Return [x, y] of the center of cell containing provided text 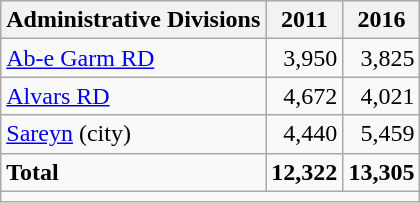
Ab-e Garm RD [134, 58]
2016 [382, 20]
4,440 [304, 134]
Sareyn (city) [134, 134]
2011 [304, 20]
3,825 [382, 58]
4,021 [382, 96]
3,950 [304, 58]
Administrative Divisions [134, 20]
13,305 [382, 172]
Alvars RD [134, 96]
4,672 [304, 96]
5,459 [382, 134]
12,322 [304, 172]
Total [134, 172]
